Determine the [X, Y] coordinate at the center of the cell enclosing the given text.  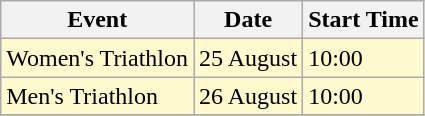
Men's Triathlon [98, 96]
Event [98, 20]
25 August [248, 58]
Start Time [364, 20]
Women's Triathlon [98, 58]
26 August [248, 96]
Date [248, 20]
